Output the (x, y) coordinate of the center of the cell containing the given text.  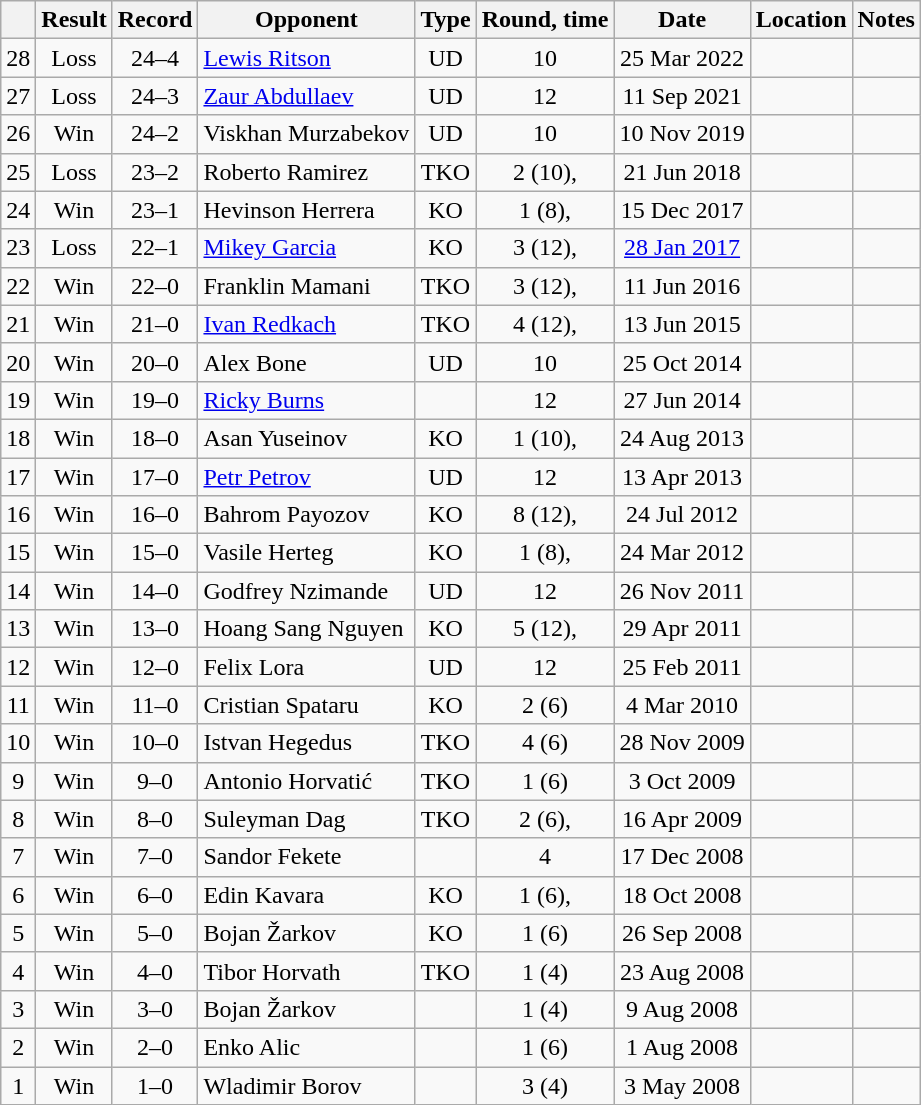
2 (6), (545, 819)
9 Aug 2008 (682, 1009)
24–3 (155, 96)
13 (18, 629)
18–0 (155, 438)
Istvan Hegedus (306, 743)
Sandor Fekete (306, 857)
21 (18, 324)
9 (18, 781)
10–0 (155, 743)
21–0 (155, 324)
1 (10), (545, 438)
Opponent (306, 20)
17 (18, 477)
Lewis Ritson (306, 58)
23 (18, 248)
Roberto Ramirez (306, 172)
27 (18, 96)
Tibor Horvath (306, 971)
24–4 (155, 58)
13 Jun 2015 (682, 324)
24–2 (155, 134)
6–0 (155, 895)
15–0 (155, 553)
8–0 (155, 819)
Asan Yuseinov (306, 438)
Result (74, 20)
14 (18, 591)
Round, time (545, 20)
6 (18, 895)
4 Mar 2010 (682, 705)
Franklin Mamani (306, 286)
Date (682, 20)
20–0 (155, 362)
Ivan Redkach (306, 324)
24 Aug 2013 (682, 438)
21 Jun 2018 (682, 172)
16 (18, 515)
Godfrey Nzimande (306, 591)
7 (18, 857)
25 (18, 172)
Felix Lora (306, 667)
25 Oct 2014 (682, 362)
Viskhan Murzabekov (306, 134)
1 Aug 2008 (682, 1047)
3–0 (155, 1009)
7–0 (155, 857)
Petr Petrov (306, 477)
Antonio Horvatić (306, 781)
Ricky Burns (306, 400)
1 (6), (545, 895)
Hevinson Herrera (306, 210)
4 (6) (545, 743)
8 (18, 819)
Enko Alic (306, 1047)
18 Oct 2008 (682, 895)
Type (446, 20)
Record (155, 20)
Bahrom Payozov (306, 515)
16–0 (155, 515)
3 (4) (545, 1085)
1 (18, 1085)
19–0 (155, 400)
23–2 (155, 172)
29 Apr 2011 (682, 629)
26 Nov 2011 (682, 591)
Edin Kavara (306, 895)
22–1 (155, 248)
16 Apr 2009 (682, 819)
22 (18, 286)
14–0 (155, 591)
10 Nov 2019 (682, 134)
17 Dec 2008 (682, 857)
5–0 (155, 933)
19 (18, 400)
26 (18, 134)
13–0 (155, 629)
2 (6) (545, 705)
Hoang Sang Nguyen (306, 629)
12–0 (155, 667)
17–0 (155, 477)
1–0 (155, 1085)
23–1 (155, 210)
Vasile Herteg (306, 553)
28 (18, 58)
3 (18, 1009)
26 Sep 2008 (682, 933)
Wladimir Borov (306, 1085)
5 (18, 933)
2 (10), (545, 172)
24 Mar 2012 (682, 553)
4 (12), (545, 324)
11–0 (155, 705)
8 (12), (545, 515)
15 (18, 553)
27 Jun 2014 (682, 400)
Location (801, 20)
5 (12), (545, 629)
15 Dec 2017 (682, 210)
20 (18, 362)
28 Nov 2009 (682, 743)
Notes (886, 20)
2–0 (155, 1047)
Alex Bone (306, 362)
Cristian Spataru (306, 705)
11 Sep 2021 (682, 96)
Mikey Garcia (306, 248)
25 Mar 2022 (682, 58)
3 Oct 2009 (682, 781)
9–0 (155, 781)
24 (18, 210)
23 Aug 2008 (682, 971)
22–0 (155, 286)
11 (18, 705)
25 Feb 2011 (682, 667)
24 Jul 2012 (682, 515)
2 (18, 1047)
18 (18, 438)
13 Apr 2013 (682, 477)
4–0 (155, 971)
11 Jun 2016 (682, 286)
3 May 2008 (682, 1085)
Suleyman Dag (306, 819)
Zaur Abdullaev (306, 96)
28 Jan 2017 (682, 248)
